From the cell containing the given text, extract its center point as [X, Y] coordinate. 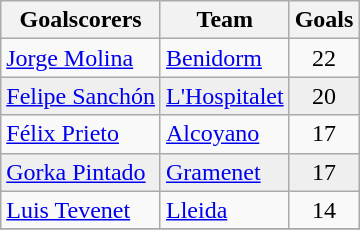
Goalscorers [81, 20]
Alcoyano [224, 134]
Gramenet [224, 172]
14 [324, 210]
Benidorm [224, 58]
Goals [324, 20]
Team [224, 20]
Lleida [224, 210]
Félix Prieto [81, 134]
Luis Tevenet [81, 210]
Jorge Molina [81, 58]
Felipe Sanchón [81, 96]
20 [324, 96]
L'Hospitalet [224, 96]
Gorka Pintado [81, 172]
22 [324, 58]
